Output the [X, Y] coordinate of the center of the cell containing the given text.  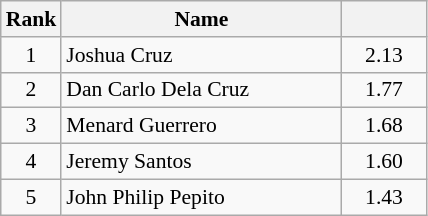
4 [32, 162]
Jeremy Santos [201, 162]
Menard Guerrero [201, 126]
1.60 [384, 162]
2.13 [384, 55]
Joshua Cruz [201, 55]
1.68 [384, 126]
Name [201, 19]
1 [32, 55]
Rank [32, 19]
John Philip Pepito [201, 197]
5 [32, 197]
1.43 [384, 197]
Dan Carlo Dela Cruz [201, 90]
1.77 [384, 90]
2 [32, 90]
3 [32, 126]
